Determine the [x, y] coordinate at the center of the cell enclosing the given text.  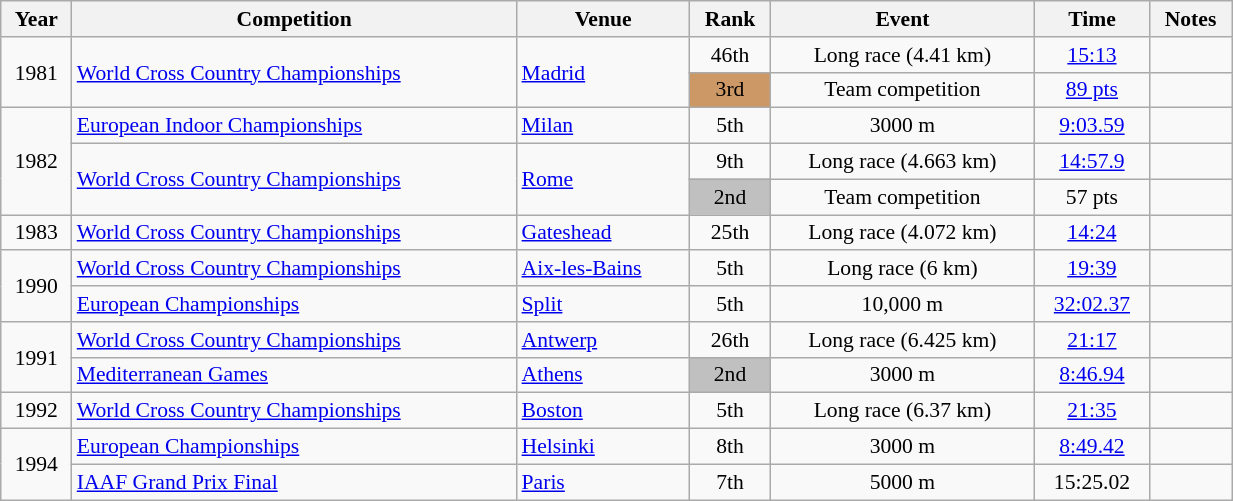
10,000 m [902, 304]
15:13 [1092, 55]
Madrid [604, 72]
9th [730, 162]
Aix-les-Bains [604, 269]
Event [902, 19]
European Indoor Championships [294, 126]
Rome [604, 180]
15:25.02 [1092, 482]
1982 [36, 162]
Mediterranean Games [294, 375]
1994 [36, 464]
9:03.59 [1092, 126]
21:35 [1092, 411]
Helsinki [604, 447]
32:02.37 [1092, 304]
Antwerp [604, 340]
Long race (4.41 km) [902, 55]
1991 [36, 358]
Time [1092, 19]
26th [730, 340]
Gateshead [604, 233]
46th [730, 55]
Boston [604, 411]
Long race (6.37 km) [902, 411]
8th [730, 447]
1992 [36, 411]
5000 m [902, 482]
IAAF Grand Prix Final [294, 482]
Milan [604, 126]
14:24 [1092, 233]
Long race (6 km) [902, 269]
25th [730, 233]
Long race (4.072 km) [902, 233]
Athens [604, 375]
21:17 [1092, 340]
8:49.42 [1092, 447]
Notes [1190, 19]
1983 [36, 233]
Split [604, 304]
57 pts [1092, 197]
89 pts [1092, 90]
Long race (6.425 km) [902, 340]
1981 [36, 72]
1990 [36, 286]
Year [36, 19]
Long race (4.663 km) [902, 162]
19:39 [1092, 269]
14:57.9 [1092, 162]
7th [730, 482]
8:46.94 [1092, 375]
Competition [294, 19]
Venue [604, 19]
Rank [730, 19]
3rd [730, 90]
Paris [604, 482]
